Capture the cell that displays the provided text and extract its [X, Y] central coordinate. 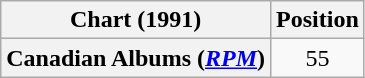
Chart (1991) [136, 20]
Position [318, 20]
55 [318, 58]
Canadian Albums (RPM) [136, 58]
